Locate the cell with the specified text and output its (X, Y) center coordinate. 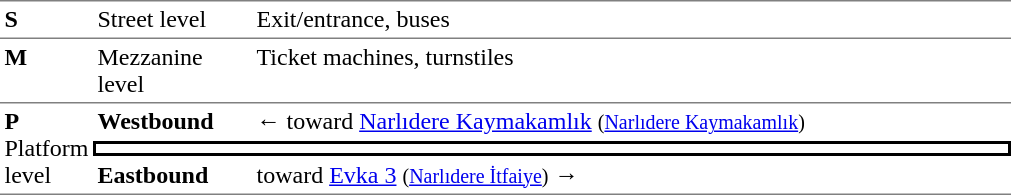
Mezzanine level (172, 70)
← toward Narlıdere Kaymakamlık (Narlıdere Kaymakamlık) (632, 122)
Ticket machines, turnstiles (632, 70)
Eastbound (172, 176)
Street level (172, 19)
toward Evka 3 (Narlıdere İtfaiye) → (632, 176)
PPlatform level (46, 148)
M (46, 70)
S (46, 19)
Westbound (172, 122)
Exit/entrance, buses (632, 19)
